Locate the cell with the specified text and output its [x, y] center coordinate. 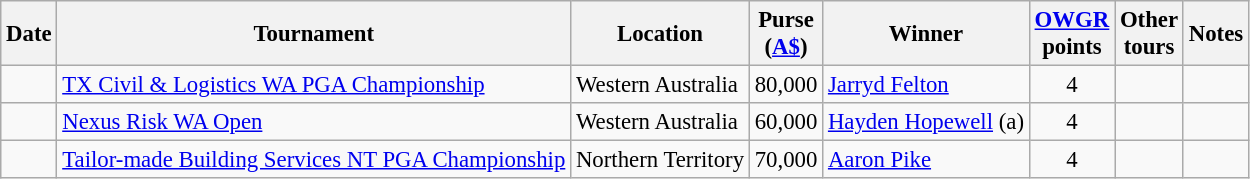
Location [660, 34]
Northern Territory [660, 160]
Othertours [1150, 34]
Jarryd Felton [926, 85]
OWGRpoints [1072, 34]
Tailor-made Building Services NT PGA Championship [314, 160]
Date [29, 34]
Winner [926, 34]
Hayden Hopewell (a) [926, 122]
TX Civil & Logistics WA PGA Championship [314, 85]
80,000 [786, 85]
Notes [1216, 34]
70,000 [786, 160]
60,000 [786, 122]
Nexus Risk WA Open [314, 122]
Aaron Pike [926, 160]
Tournament [314, 34]
Purse(A$) [786, 34]
